Determine the [x, y] coordinate at the center of the cell enclosing the given text.  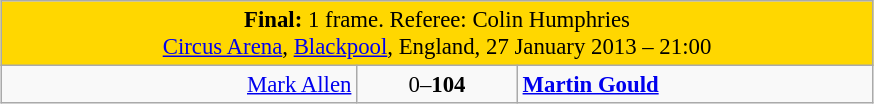
Mark Allen [179, 85]
Martin Gould [695, 85]
0–104 [438, 85]
Final: 1 frame. Referee: Colin Humphries Circus Arena, Blackpool, England, 27 January 2013 – 21:00 [437, 34]
